Scan for the cell matching the given text and deliver its [x, y] coordinate at center. 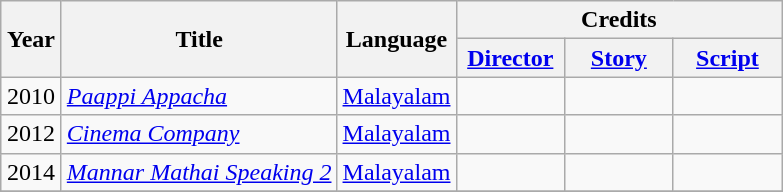
Title [199, 39]
2014 [32, 172]
Mannar Mathai Speaking 2 [199, 172]
Cinema Company [199, 134]
Credits [619, 20]
Paappi Appacha [199, 96]
2012 [32, 134]
Director [510, 58]
Story [620, 58]
Script [728, 58]
2010 [32, 96]
Language [396, 39]
Year [32, 39]
